For the text-containing cell, return its midpoint in [X, Y] coordinate format. 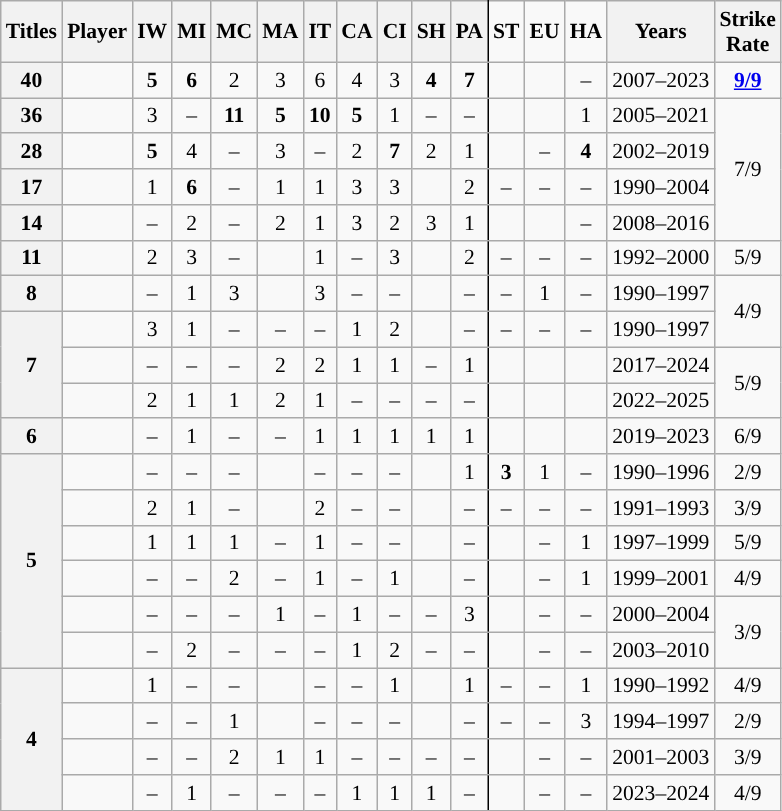
IW [152, 32]
2000–2004 [660, 615]
17 [32, 187]
MC [234, 32]
2002–2019 [660, 152]
2008–2016 [660, 223]
2005–2021 [660, 116]
StrikeRate [747, 32]
36 [32, 116]
1992–2000 [660, 258]
CI [395, 32]
1997–1999 [660, 543]
1991–1993 [660, 508]
1994–1997 [660, 722]
1990–2004 [660, 187]
2022–2025 [660, 401]
9/9 [747, 80]
IT [320, 32]
2001–2003 [660, 757]
2003–2010 [660, 650]
2023–2024 [660, 793]
MA [280, 32]
2007–2023 [660, 80]
MI [192, 32]
Player [97, 32]
28 [32, 152]
ST [506, 32]
CA [356, 32]
1999–2001 [660, 579]
EU [545, 32]
SH [432, 32]
6/9 [747, 437]
1990–1996 [660, 472]
Titles [32, 32]
1990–1992 [660, 686]
2017–2024 [660, 365]
14 [32, 223]
HA [586, 32]
7/9 [747, 169]
8 [32, 294]
40 [32, 80]
Years [660, 32]
2019–2023 [660, 437]
10 [320, 116]
PA [470, 32]
